Identify which cell holds the provided text, then report its [X, Y] central coordinate. 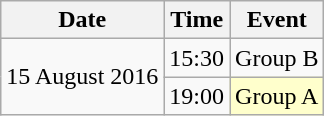
19:00 [197, 96]
15:30 [197, 58]
Time [197, 20]
Event [277, 20]
Group B [277, 58]
15 August 2016 [82, 77]
Group A [277, 96]
Date [82, 20]
